Detect which cell encompasses the target text, then output its (x, y) center coordinate. 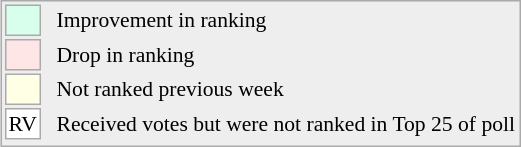
Drop in ranking (286, 55)
Received votes but were not ranked in Top 25 of poll (286, 124)
Improvement in ranking (286, 20)
Not ranked previous week (286, 90)
RV (23, 124)
